For the text-containing cell, return its midpoint in [x, y] coordinate format. 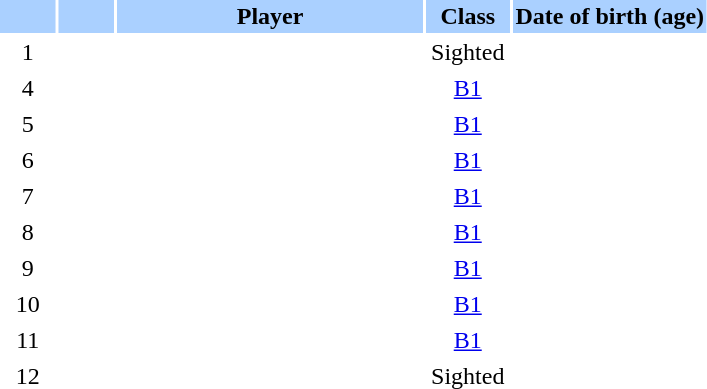
8 [28, 232]
Date of birth (age) [610, 16]
10 [28, 304]
1 [28, 52]
Class [468, 16]
4 [28, 88]
7 [28, 196]
11 [28, 340]
5 [28, 124]
Player [270, 16]
Sighted [468, 52]
6 [28, 160]
9 [28, 268]
